Find where the given text appears and provide that cell's center as (x, y) coordinate. 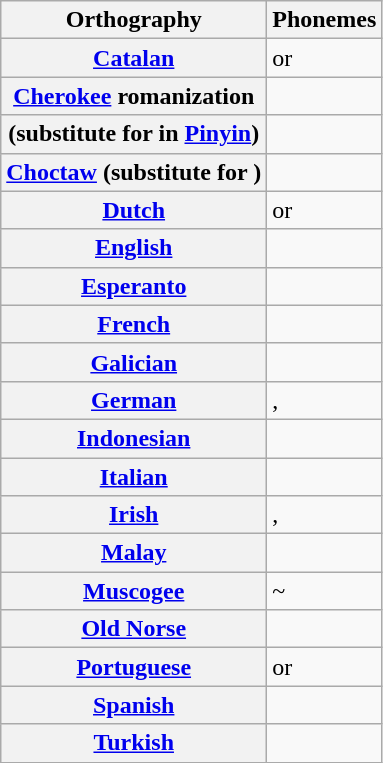
~ (324, 591)
French (134, 324)
Esperanto (134, 286)
Old Norse (134, 629)
English (134, 248)
Irish (134, 515)
Dutch (134, 210)
Portuguese (134, 667)
Catalan (134, 58)
(substitute for in Pinyin) (134, 134)
Italian (134, 477)
Spanish (134, 705)
Cherokee romanization (134, 96)
Orthography (134, 20)
German (134, 400)
Choctaw (substitute for ) (134, 172)
Turkish (134, 743)
Muscogee (134, 591)
Indonesian (134, 438)
Phonemes (324, 20)
Malay (134, 553)
Galician (134, 362)
